Detect which cell encompasses the target text, then output its (x, y) center coordinate. 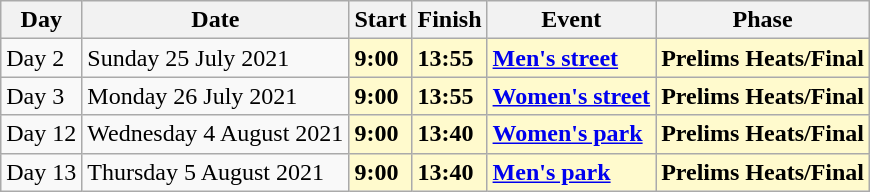
Start (380, 20)
Day (42, 20)
Finish (450, 20)
Women's park (572, 134)
Day 3 (42, 96)
Men's park (572, 172)
Event (572, 20)
Men's street (572, 58)
Monday 26 July 2021 (216, 96)
Phase (763, 20)
Sunday 25 July 2021 (216, 58)
Day 13 (42, 172)
Wednesday 4 August 2021 (216, 134)
Day 2 (42, 58)
Date (216, 20)
Thursday 5 August 2021 (216, 172)
Women's street (572, 96)
Day 12 (42, 134)
